Search for the cell housing the specified text and yield its (X, Y) center coordinate. 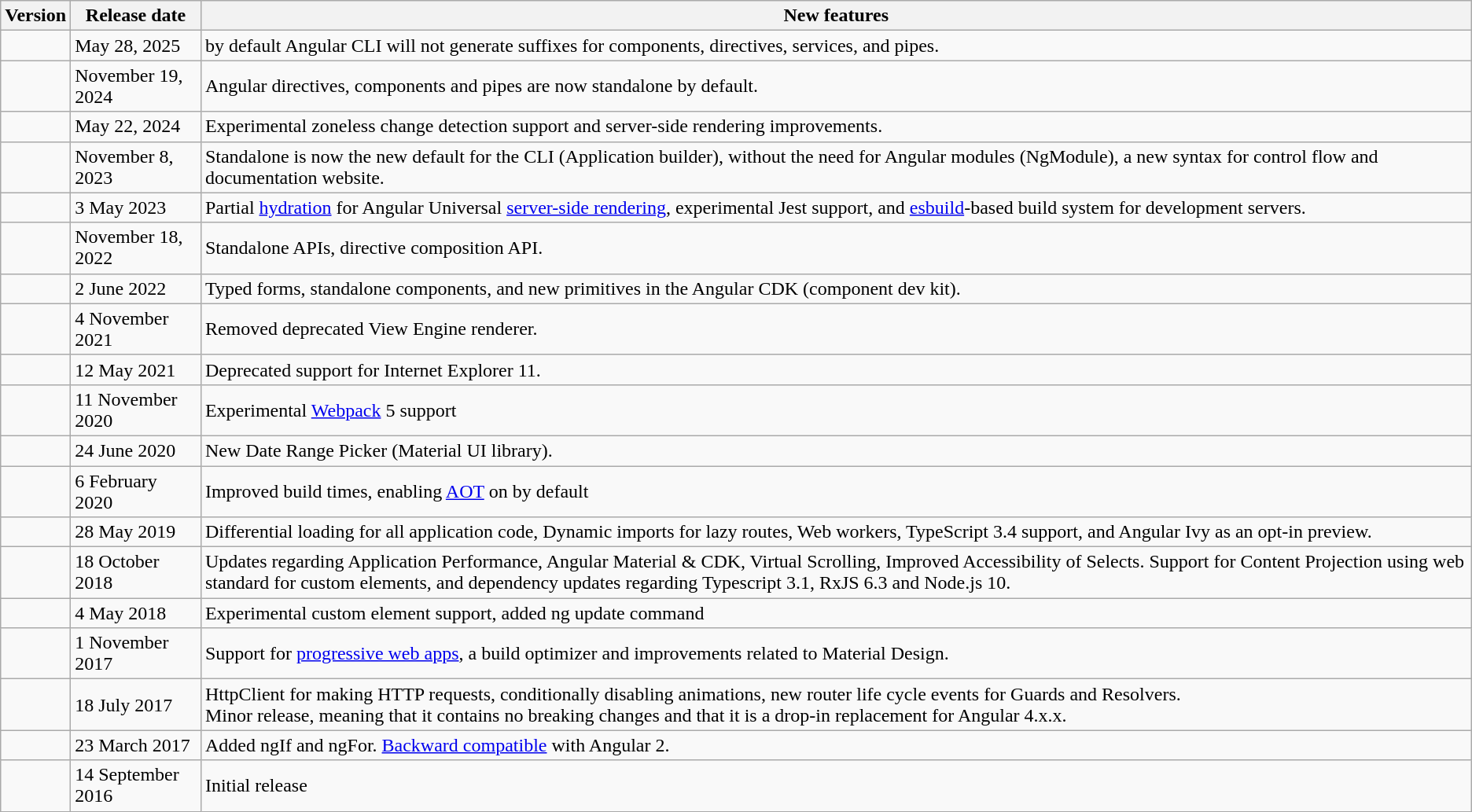
November 19, 2024 (136, 86)
Improved build times, enabling AOT on by default (836, 491)
New features (836, 16)
Initial release (836, 786)
Angular directives, components and pipes are now standalone by default. (836, 86)
Support for progressive web apps, a build optimizer and improvements related to Material Design. (836, 654)
Typed forms, standalone components, and new primitives in the Angular CDK (component dev kit). (836, 288)
May 22, 2024 (136, 127)
11 November 2020 (136, 410)
1 November 2017 (136, 654)
Added ngIf and ngFor. Backward compatible with Angular 2. (836, 745)
May 28, 2025 (136, 46)
November 8, 2023 (136, 167)
November 18, 2022 (136, 248)
Version (36, 16)
2 June 2022 (136, 288)
Experimental custom element support, added ng update command (836, 613)
24 June 2020 (136, 450)
New Date Range Picker (Material UI library). (836, 450)
Standalone APIs, directive composition API. (836, 248)
Release date (136, 16)
4 November 2021 (136, 329)
14 September 2016 (136, 786)
Experimental zoneless change detection support and server-side rendering improvements. (836, 127)
Deprecated support for Internet Explorer 11. (836, 369)
Partial hydration for Angular Universal server-side rendering, experimental Jest support, and esbuild-based build system for development servers. (836, 208)
Experimental Webpack 5 support (836, 410)
28 May 2019 (136, 532)
18 July 2017 (136, 704)
3 May 2023 (136, 208)
4 May 2018 (136, 613)
23 March 2017 (136, 745)
12 May 2021 (136, 369)
Removed deprecated View Engine renderer. (836, 329)
6 February 2020 (136, 491)
18 October 2018 (136, 572)
by default Angular CLI will not generate suffixes for components, directives, services, and pipes. (836, 46)
